Capture the cell that displays the provided text and extract its [X, Y] central coordinate. 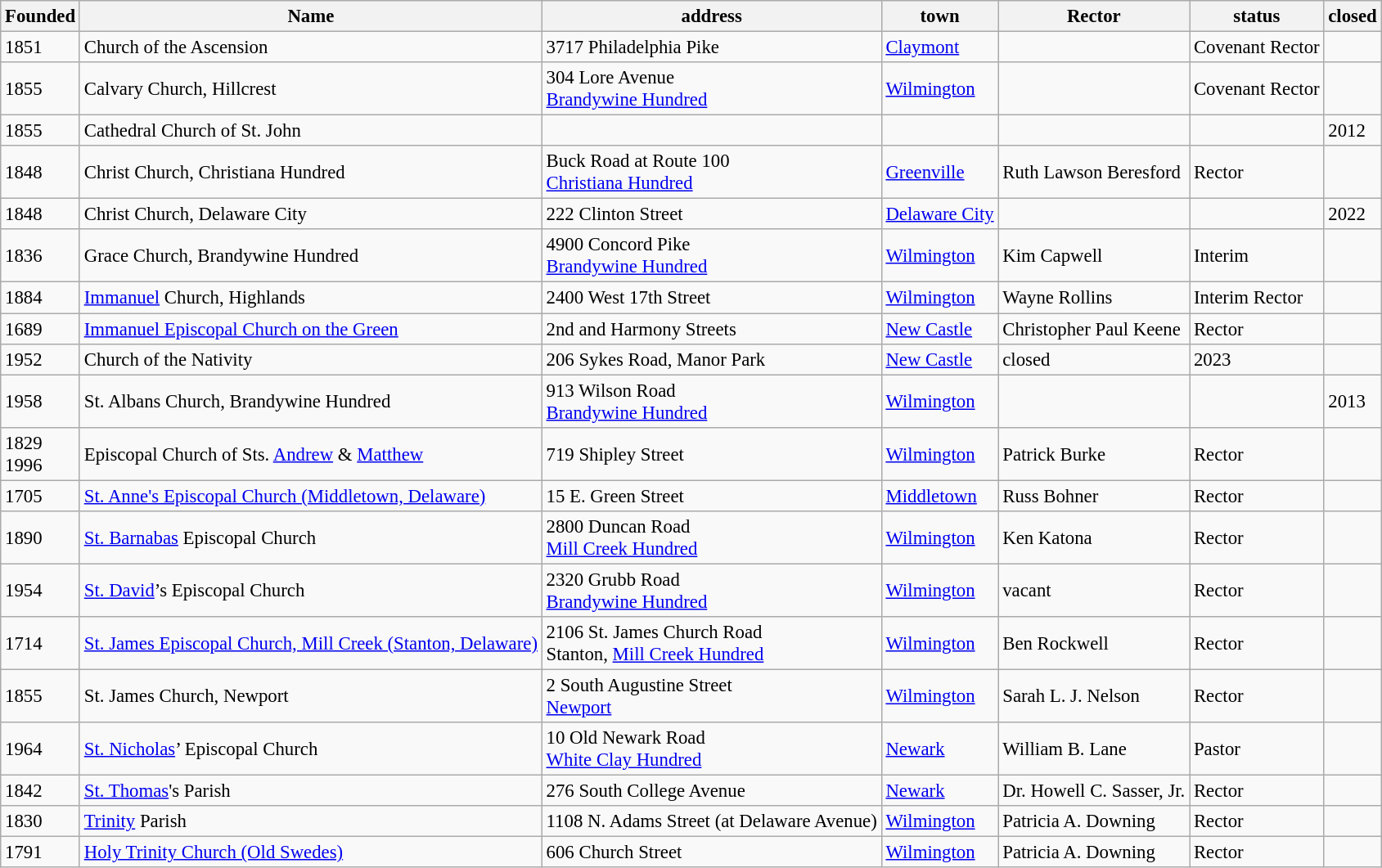
1851 [41, 47]
222 Clinton Street [712, 214]
1689 [41, 329]
Interim Rector [1257, 298]
10 Old Newark RoadWhite Clay Hundred [712, 749]
Name [311, 16]
Dr. Howell C. Sasser, Jr. [1094, 791]
Patrick Burke [1094, 453]
15 E. Green Street [712, 496]
Pastor [1257, 749]
1884 [41, 298]
2320 Grubb RoadBrandywine Hundred [712, 591]
18291996 [41, 453]
Ken Katona [1094, 538]
St. David’s Episcopal Church [311, 591]
Episcopal Church of Sts. Andrew & Matthew [311, 453]
206 Sykes Road, Manor Park [712, 359]
St. Anne's Episcopal Church (Middletown, Delaware) [311, 496]
1890 [41, 538]
2023 [1257, 359]
Buck Road at Route 100Christiana Hundred [712, 172]
Middletown [939, 496]
Claymont [939, 47]
1842 [41, 791]
1830 [41, 821]
1714 [41, 643]
Russ Bohner [1094, 496]
Kim Capwell [1094, 255]
1958 [41, 401]
Trinity Parish [311, 821]
1791 [41, 852]
Cathedral Church of St. John [311, 131]
4900 Concord PikeBrandywine Hundred [712, 255]
Immanuel Episcopal Church on the Green [311, 329]
Calvary Church, Hillcrest [311, 88]
3717 Philadelphia Pike [712, 47]
Holy Trinity Church (Old Swedes) [311, 852]
address [712, 16]
2022 [1353, 214]
Church of the Nativity [311, 359]
Christopher Paul Keene [1094, 329]
Wayne Rollins [1094, 298]
St. Nicholas’ Episcopal Church [311, 749]
2400 West 17th Street [712, 298]
Interim [1257, 255]
913 Wilson RoadBrandywine Hundred [712, 401]
Delaware City [939, 214]
2106 St. James Church RoadStanton, Mill Creek Hundred [712, 643]
Church of the Ascension [311, 47]
St. Barnabas Episcopal Church [311, 538]
1836 [41, 255]
Founded [41, 16]
Greenville [939, 172]
2nd and Harmony Streets [712, 329]
Christ Church, Christiana Hundred [311, 172]
St. Albans Church, Brandywine Hundred [311, 401]
Sarah L. J. Nelson [1094, 695]
2013 [1353, 401]
William B. Lane [1094, 749]
304 Lore AvenueBrandywine Hundred [712, 88]
1705 [41, 496]
St. James Church, Newport [311, 695]
2800 Duncan RoadMill Creek Hundred [712, 538]
1108 N. Adams Street (at Delaware Avenue) [712, 821]
status [1257, 16]
Ruth Lawson Beresford [1094, 172]
St. James Episcopal Church, Mill Creek (Stanton, Delaware) [311, 643]
606 Church Street [712, 852]
2012 [1353, 131]
town [939, 16]
St. Thomas's Parish [311, 791]
1954 [41, 591]
276 South College Avenue [712, 791]
1964 [41, 749]
Immanuel Church, Highlands [311, 298]
2 South Augustine StreetNewport [712, 695]
719 Shipley Street [712, 453]
Grace Church, Brandywine Hundred [311, 255]
Christ Church, Delaware City [311, 214]
vacant [1094, 591]
1952 [41, 359]
Ben Rockwell [1094, 643]
